Return [X, Y] of the center of cell containing provided text 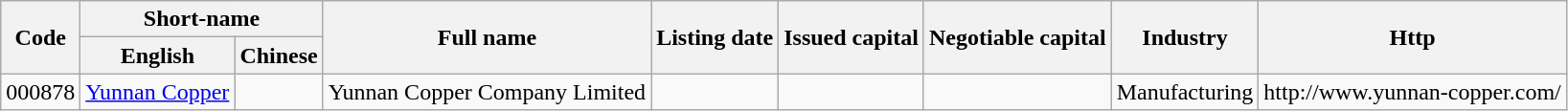
000878 [40, 92]
http://www.yunnan-copper.com/ [1412, 92]
Manufacturing [1185, 92]
Listing date [715, 37]
Industry [1185, 37]
Issued capital [852, 37]
Full name [487, 37]
Http [1412, 37]
Yunnan Copper [157, 92]
Code [40, 37]
English [157, 55]
Short-name [201, 19]
Negotiable capital [1017, 37]
Yunnan Copper Company Limited [487, 92]
Chinese [279, 55]
